Return the [x, y] coordinate for the center point of the cell that contains the specified text.  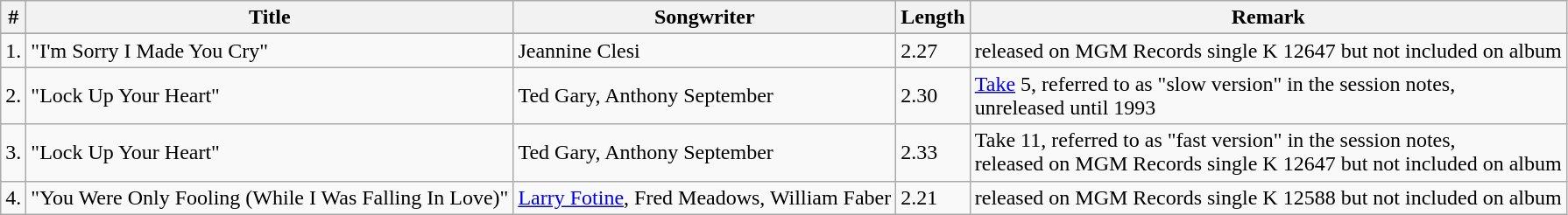
Take 11, referred to as "fast version" in the session notes,released on MGM Records single K 12647 but not included on album [1268, 152]
2. [14, 96]
2.21 [933, 198]
2.33 [933, 152]
Remark [1268, 17]
2.30 [933, 96]
4. [14, 198]
Title [270, 17]
Length [933, 17]
Take 5, referred to as "slow version" in the session notes,unreleased until 1993 [1268, 96]
3. [14, 152]
Songwriter [704, 17]
Larry Fotine, Fred Meadows, William Faber [704, 198]
"I'm Sorry I Made You Cry" [270, 51]
released on MGM Records single K 12647 but not included on album [1268, 51]
# [14, 17]
2.27 [933, 51]
"You Were Only Fooling (While I Was Falling In Love)" [270, 198]
1. [14, 51]
Jeannine Clesi [704, 51]
released on MGM Records single K 12588 but not included on album [1268, 198]
